Identify which cell holds the provided text, then report its [X, Y] central coordinate. 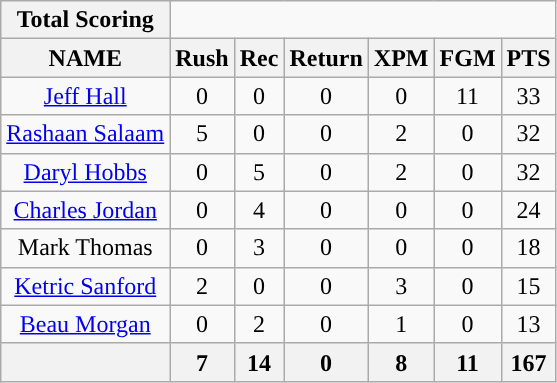
PTS [528, 58]
Return [326, 58]
Ketric Sanford [86, 286]
Mark Thomas [86, 248]
Charles Jordan [86, 210]
14 [259, 362]
Rec [259, 58]
8 [401, 362]
167 [528, 362]
24 [528, 210]
XPM [401, 58]
FGM [468, 58]
NAME [86, 58]
33 [528, 96]
Rashaan Salaam [86, 134]
Beau Morgan [86, 324]
15 [528, 286]
7 [202, 362]
Rush [202, 58]
18 [528, 248]
1 [401, 324]
Daryl Hobbs [86, 172]
13 [528, 324]
Jeff Hall [86, 96]
4 [259, 210]
Total Scoring [86, 20]
